Extract the [X, Y] coordinate from the center of the cell holding the provided text.  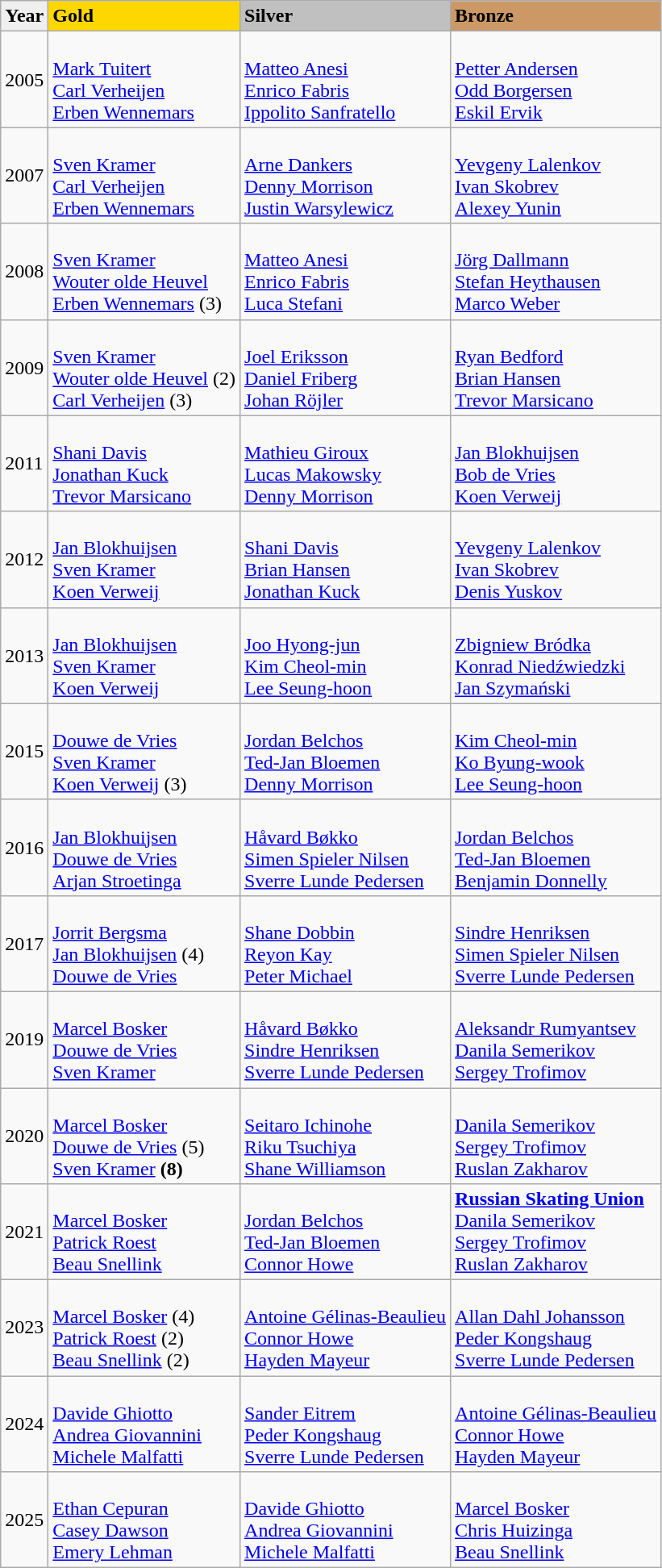
2015 [24, 752]
Sindre Henriksen Simen Spieler Nilsen Sverre Lunde Pedersen [556, 944]
Shane Dobbin Reyon Kay Peter Michael [345, 944]
2021 [24, 1232]
Allan Dahl Johansson Peder Kongshaug Sverre Lunde Pedersen [556, 1328]
Jörg Dallmann Stefan Heythausen Marco Weber [556, 271]
2023 [24, 1328]
Gold [144, 16]
Sander Eitrem Peder Kongshaug Sverre Lunde Pedersen [345, 1424]
Yevgeny Lalenkov Ivan Skobrev Denis Yuskov [556, 560]
Jorrit Bergsma Jan Blokhuijsen (4) Douwe de Vries [144, 944]
2016 [24, 847]
Mark Tuitert Carl Verheijen Erben Wennemars [144, 79]
Matteo Anesi Enrico Fabris Ippolito Sanfratello [345, 79]
Year [24, 16]
2013 [24, 655]
Marcel Bosker Patrick Roest Beau Snellink [144, 1232]
Danila Semerikov Sergey Trofimov Ruslan Zakharov [556, 1136]
Bronze [556, 16]
2011 [24, 463]
2017 [24, 944]
Mathieu Giroux Lucas Makowsky Denny Morrison [345, 463]
Seitaro Ichinohe Riku Tsuchiya Shane Williamson [345, 1136]
2007 [24, 176]
Håvard Bøkko Sindre Henriksen Sverre Lunde Pedersen [345, 1039]
Douwe de Vries Sven Kramer Koen Verweij (3) [144, 752]
Aleksandr Rumyantsev Danila Semerikov Sergey Trofimov [556, 1039]
Joo Hyong-jun Kim Cheol-min Lee Seung-hoon [345, 655]
2009 [24, 368]
Zbigniew Bródka Konrad Niedźwiedzki Jan Szymański [556, 655]
Sven Kramer Wouter olde Heuvel Erben Wennemars (3) [144, 271]
Ethan Cepuran Casey Dawson Emery Lehman [144, 1520]
Jan Blokhuijsen Bob de Vries Koen Verweij [556, 463]
Marcel Bosker Douwe de Vries (5) Sven Kramer (8) [144, 1136]
Jordan Belchos Ted-Jan Bloemen Connor Howe [345, 1232]
Arne Dankers Denny Morrison Justin Warsylewicz [345, 176]
2005 [24, 79]
Joel Eriksson Daniel Friberg Johan Röjler [345, 368]
Russian Skating Union Danila Semerikov Sergey Trofimov Ruslan Zakharov [556, 1232]
Marcel Bosker Chris Huizinga Beau Snellink [556, 1520]
2025 [24, 1520]
Petter Andersen Odd Borgersen Eskil Ervik [556, 79]
Håvard Bøkko Simen Spieler Nilsen Sverre Lunde Pedersen [345, 847]
2020 [24, 1136]
Ryan Bedford Brian Hansen Trevor Marsicano [556, 368]
Shani Davis Jonathan Kuck Trevor Marsicano [144, 463]
Matteo Anesi Enrico Fabris Luca Stefani [345, 271]
2024 [24, 1424]
Shani Davis Brian Hansen Jonathan Kuck [345, 560]
Marcel Bosker Douwe de Vries Sven Kramer [144, 1039]
Yevgeny Lalenkov Ivan Skobrev Alexey Yunin [556, 176]
2012 [24, 560]
Kim Cheol-min Ko Byung-wook Lee Seung-hoon [556, 752]
Sven Kramer Carl Verheijen Erben Wennemars [144, 176]
Silver [345, 16]
2008 [24, 271]
Jan Blokhuijsen Douwe de Vries Arjan Stroetinga [144, 847]
Sven Kramer Wouter olde Heuvel (2) Carl Verheijen (3) [144, 368]
Jordan Belchos Ted-Jan Bloemen Benjamin Donnelly [556, 847]
2019 [24, 1039]
Marcel Bosker (4) Patrick Roest (2) Beau Snellink (2) [144, 1328]
Jordan Belchos Ted-Jan Bloemen Denny Morrison [345, 752]
